From the cell containing the given text, extract its center point as (x, y) coordinate. 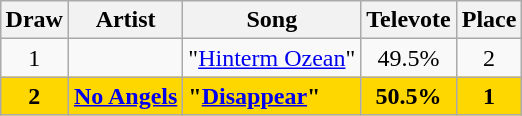
Televote (408, 20)
Place (489, 20)
No Angels (125, 96)
Song (272, 20)
50.5% (408, 96)
49.5% (408, 58)
"Hinterm Ozean" (272, 58)
"Disappear" (272, 96)
Draw (34, 20)
Artist (125, 20)
